Detect which cell encompasses the target text, then output its [x, y] center coordinate. 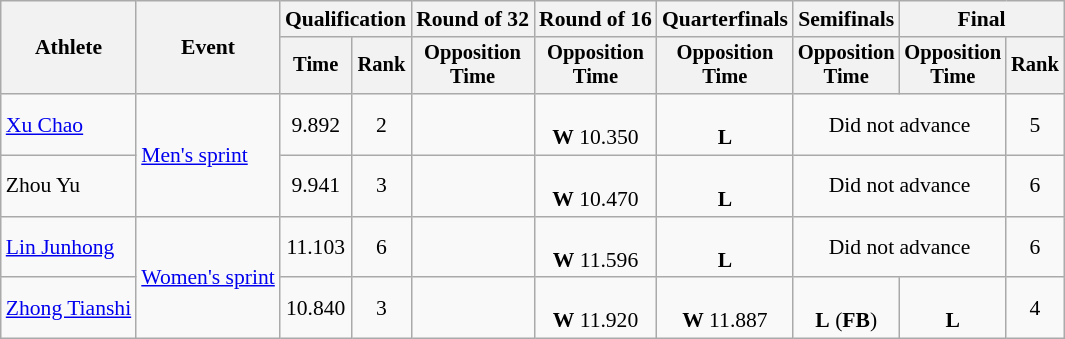
W 11.887 [725, 308]
W 11.920 [596, 308]
Final [982, 19]
Xu Chao [68, 124]
Men's sprint [208, 155]
10.840 [316, 308]
L (FB) [846, 308]
Athlete [68, 48]
Quarterfinals [725, 19]
Qualification [346, 19]
11.103 [316, 248]
Event [208, 48]
W 10.350 [596, 124]
Round of 16 [596, 19]
4 [1035, 308]
5 [1035, 124]
Semifinals [846, 19]
Round of 32 [472, 19]
Lin Junhong [68, 248]
9.941 [316, 186]
9.892 [316, 124]
Women's sprint [208, 278]
Time [316, 66]
2 [382, 124]
Zhou Yu [68, 186]
W 10.470 [596, 186]
W 11.596 [596, 248]
Zhong Tianshi [68, 308]
